Determine the [x, y] coordinate at the center of the cell enclosing the given text.  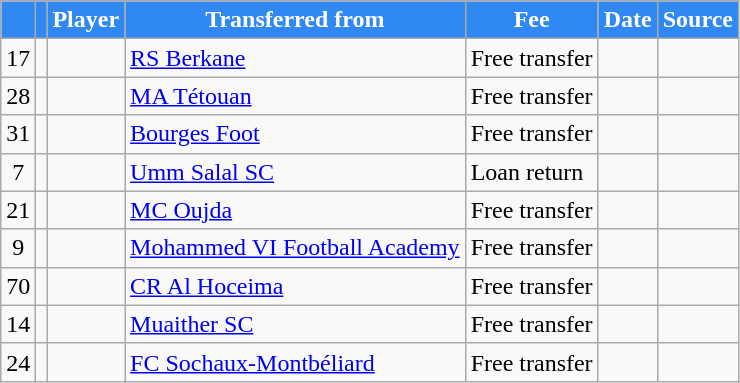
Muaither SC [296, 324]
7 [18, 172]
Date [628, 20]
FC Sochaux-Montbéliard [296, 362]
Loan return [532, 172]
MC Oujda [296, 210]
Umm Salal SC [296, 172]
14 [18, 324]
24 [18, 362]
9 [18, 248]
Fee [532, 20]
28 [18, 96]
17 [18, 58]
CR Al Hoceima [296, 286]
MA Tétouan [296, 96]
Bourges Foot [296, 134]
Transferred from [296, 20]
21 [18, 210]
Source [698, 20]
70 [18, 286]
Mohammed VI Football Academy [296, 248]
31 [18, 134]
RS Berkane [296, 58]
Player [86, 20]
